Return the (X, Y) coordinate for the center point of the cell that contains the specified text.  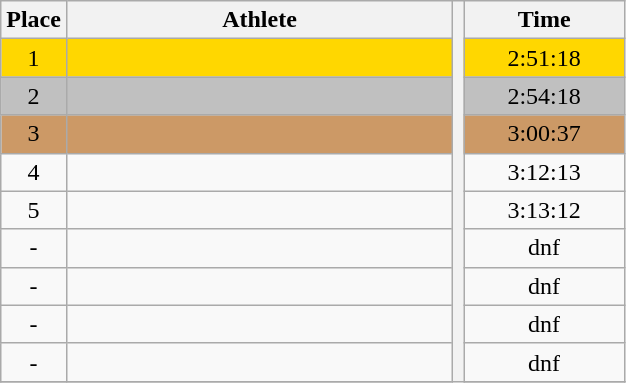
3:00:37 (544, 134)
3:12:13 (544, 172)
5 (34, 210)
4 (34, 172)
3 (34, 134)
2:51:18 (544, 58)
2 (34, 96)
Athlete (259, 20)
1 (34, 58)
Place (34, 20)
3:13:12 (544, 210)
Time (544, 20)
2:54:18 (544, 96)
